Determine the [X, Y] coordinate at the center of the cell enclosing the given text.  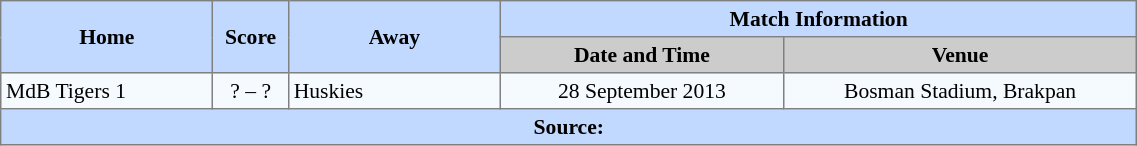
Venue [960, 55]
Date and Time [642, 55]
Score [251, 37]
Source: [569, 127]
Bosman Stadium, Brakpan [960, 91]
Home [107, 37]
Match Information [818, 19]
Huskies [394, 91]
MdB Tigers 1 [107, 91]
? – ? [251, 91]
Away [394, 37]
28 September 2013 [642, 91]
